Output the [x, y] coordinate of the center of the cell containing the given text.  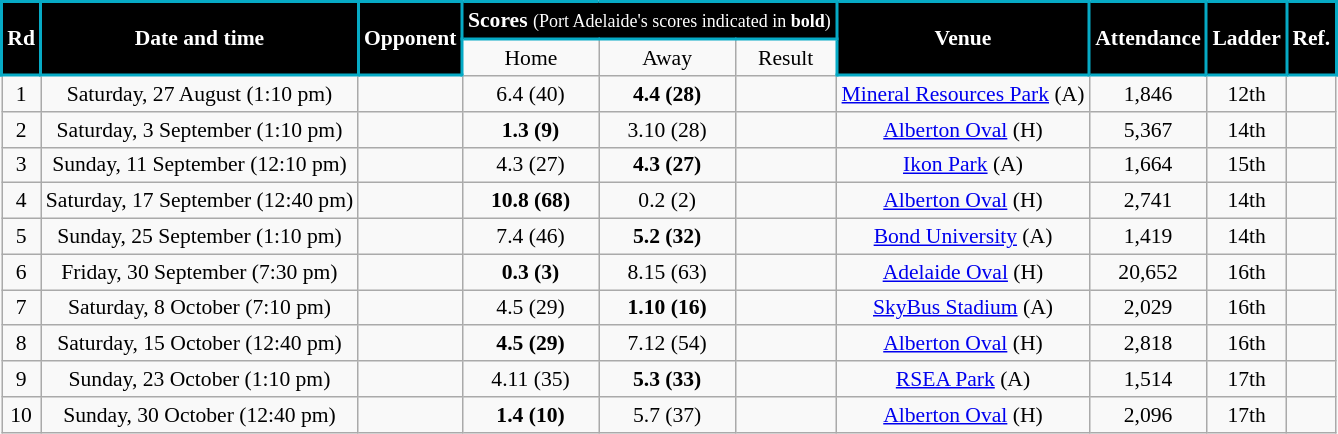
Friday, 30 September (7:30 pm) [200, 272]
5.2 (32) [668, 237]
Venue [964, 39]
1 [22, 93]
Saturday, 17 September (12:40 pm) [200, 201]
8.15 (63) [668, 272]
12th [1247, 93]
Bond University (A) [964, 237]
1,664 [1148, 165]
Saturday, 3 September (1:10 pm) [200, 130]
Adelaide Oval (H) [964, 272]
Home [530, 57]
Result [786, 57]
20,652 [1148, 272]
3.10 (28) [668, 130]
8 [22, 344]
1,419 [1148, 237]
15th [1247, 165]
7.12 (54) [668, 344]
7.4 (46) [530, 237]
10.8 (68) [530, 201]
Saturday, 27 August (1:10 pm) [200, 93]
1.4 (10) [530, 415]
1,846 [1148, 93]
5.3 (33) [668, 379]
2,096 [1148, 415]
4.4 (28) [668, 93]
4.11 (35) [530, 379]
Rd [22, 39]
Attendance [1148, 39]
Saturday, 8 October (7:10 pm) [200, 308]
3 [22, 165]
10 [22, 415]
0.3 (3) [530, 272]
Sunday, 23 October (1:10 pm) [200, 379]
Date and time [200, 39]
2,029 [1148, 308]
2,741 [1148, 201]
Scores (Port Adelaide's scores indicated in bold) [649, 20]
6.4 (40) [530, 93]
Ref. [1312, 39]
6 [22, 272]
1.10 (16) [668, 308]
RSEA Park (A) [964, 379]
7 [22, 308]
Sunday, 25 September (1:10 pm) [200, 237]
Sunday, 30 October (12:40 pm) [200, 415]
Saturday, 15 October (12:40 pm) [200, 344]
5.7 (37) [668, 415]
4 [22, 201]
Mineral Resources Park (A) [964, 93]
2,818 [1148, 344]
5,367 [1148, 130]
0.2 (2) [668, 201]
9 [22, 379]
2 [22, 130]
Ladder [1247, 39]
Opponent [410, 39]
Ikon Park (A) [964, 165]
SkyBus Stadium (A) [964, 308]
Away [668, 57]
Sunday, 11 September (12:10 pm) [200, 165]
5 [22, 237]
1,514 [1148, 379]
1.3 (9) [530, 130]
